Pinpoint the cell where the given text exists, returning its (X, Y) midpoint coordinate. 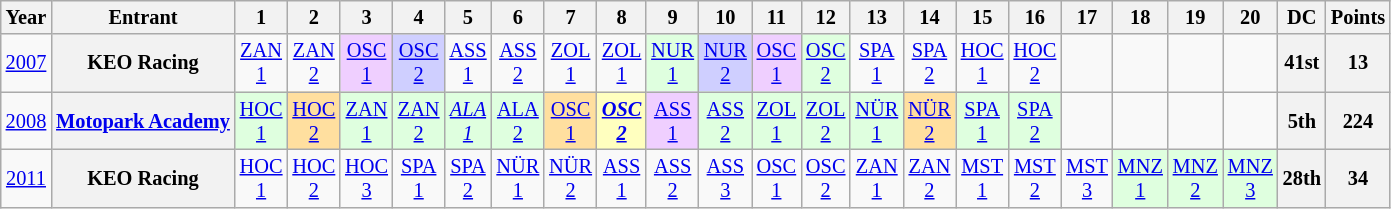
17 (1087, 17)
8 (622, 17)
Points (1358, 17)
1 (262, 17)
HOC3 (366, 178)
MST2 (1034, 178)
4 (419, 17)
20 (1250, 17)
18 (1140, 17)
2008 (26, 121)
ASS3 (726, 178)
DC (1302, 17)
16 (1034, 17)
19 (1196, 17)
2011 (26, 178)
5th (1302, 121)
Entrant (143, 17)
Motopark Academy (143, 121)
ALA2 (518, 121)
MNZ1 (1140, 178)
14 (930, 17)
15 (982, 17)
9 (672, 17)
2 (314, 17)
7 (570, 17)
12 (826, 17)
10 (726, 17)
MNZ2 (1196, 178)
NUR1 (672, 63)
MNZ3 (1250, 178)
2007 (26, 63)
ZOL2 (826, 121)
5 (468, 17)
Year (26, 17)
NUR2 (726, 63)
11 (776, 17)
ALA1 (468, 121)
MST3 (1087, 178)
34 (1358, 178)
41st (1302, 63)
224 (1358, 121)
28th (1302, 178)
MST1 (982, 178)
6 (518, 17)
3 (366, 17)
